For the text-containing cell, return its midpoint in (x, y) coordinate format. 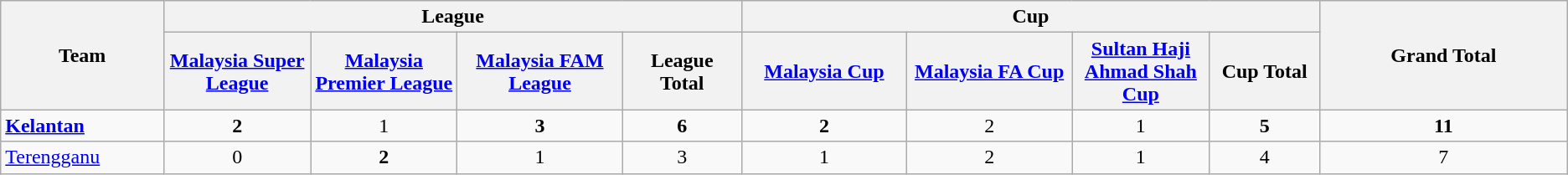
Malaysia FAM League (539, 71)
Malaysia Cup (824, 71)
6 (682, 126)
Grand Total (1443, 55)
11 (1443, 126)
League (453, 17)
0 (238, 157)
Malaysia Premier League (384, 71)
Sultan Haji Ahmad Shah Cup (1141, 71)
Terengganu (82, 157)
4 (1265, 157)
League Total (682, 71)
Team (82, 55)
5 (1265, 126)
Kelantan (82, 126)
Malaysia FA Cup (990, 71)
7 (1443, 157)
Malaysia Super League (238, 71)
Cup (1030, 17)
Cup Total (1265, 71)
